Search for the cell housing the specified text and yield its [X, Y] center coordinate. 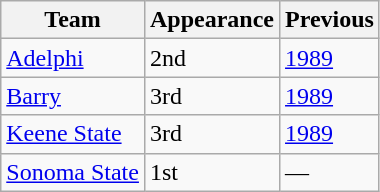
Appearance [212, 20]
1st [212, 172]
Previous [330, 20]
Team [73, 20]
2nd [212, 58]
Barry [73, 96]
Keene State [73, 134]
— [330, 172]
Adelphi [73, 58]
Sonoma State [73, 172]
